Determine the (x, y) coordinate at the center of the cell enclosing the given text.  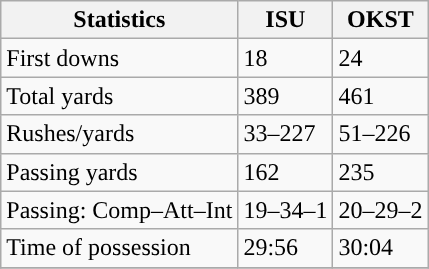
ISU (286, 20)
19–34–1 (286, 210)
20–29–2 (380, 210)
29:56 (286, 248)
Passing yards (120, 172)
235 (380, 172)
Passing: Comp–Att–Int (120, 210)
30:04 (380, 248)
51–226 (380, 134)
Time of possession (120, 248)
389 (286, 96)
Statistics (120, 20)
461 (380, 96)
18 (286, 58)
Total yards (120, 96)
33–227 (286, 134)
24 (380, 58)
Rushes/yards (120, 134)
OKST (380, 20)
162 (286, 172)
First downs (120, 58)
